Detect which cell encompasses the target text, then output its (X, Y) center coordinate. 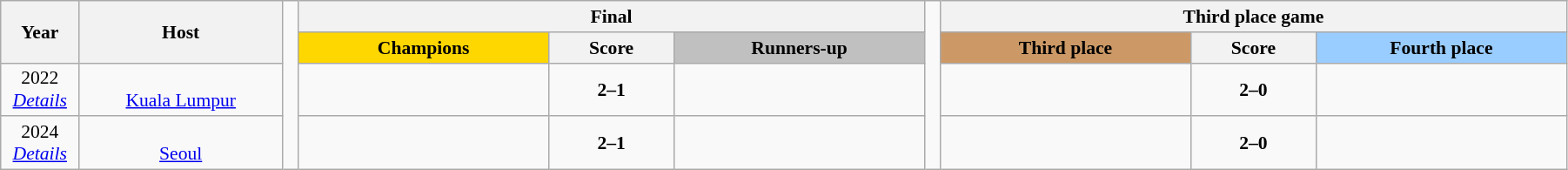
Champions (424, 48)
Third place (1066, 48)
Final (612, 17)
2024Details (40, 143)
2022Details (40, 89)
Host (181, 31)
Fourth place (1441, 48)
Kuala Lumpur (181, 89)
Runners-up (800, 48)
Third place game (1254, 17)
Seoul (181, 143)
Year (40, 31)
